Locate the cell with the specified text and output its (X, Y) center coordinate. 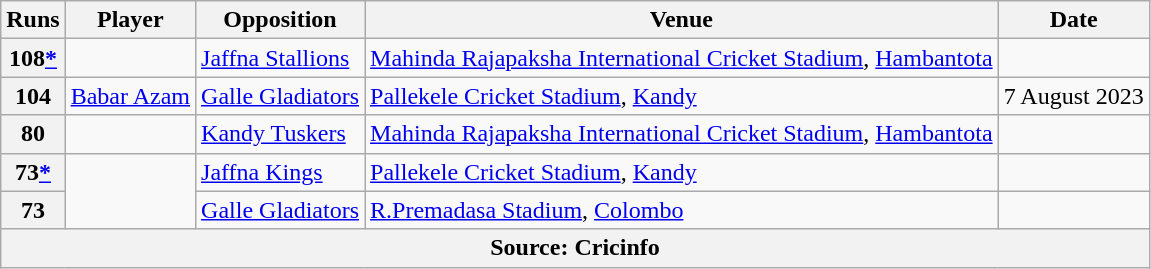
Jaffna Kings (280, 172)
Jaffna Stallions (280, 58)
73 (33, 210)
80 (33, 134)
Babar Azam (130, 96)
Kandy Tuskers (280, 134)
Source: Cricinfo (575, 248)
Opposition (280, 20)
Runs (33, 20)
Venue (682, 20)
Date (1074, 20)
Player (130, 20)
R.Premadasa Stadium, Colombo (682, 210)
73* (33, 172)
7 August 2023 (1074, 96)
104 (33, 96)
108* (33, 58)
